Search for the cell housing the specified text and yield its [X, Y] center coordinate. 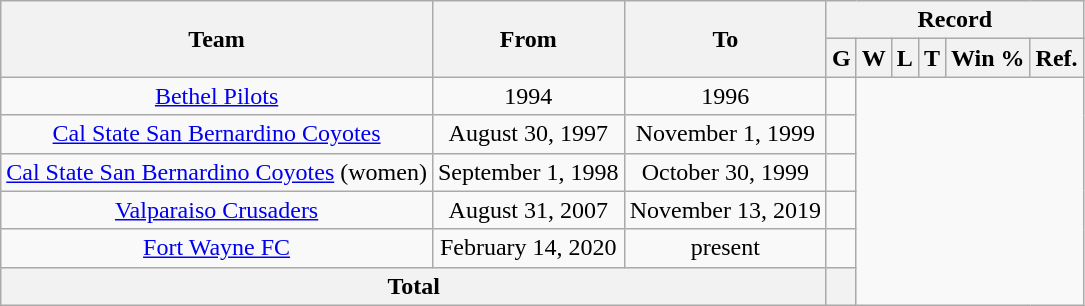
Fort Wayne FC [217, 248]
November 1, 1999 [725, 134]
February 14, 2020 [528, 248]
W [874, 58]
August 30, 1997 [528, 134]
present [725, 248]
Total [414, 286]
Bethel Pilots [217, 96]
Valparaiso Crusaders [217, 210]
Win % [988, 58]
L [904, 58]
Record [954, 20]
T [932, 58]
G [841, 58]
Cal State San Bernardino Coyotes [217, 134]
To [725, 39]
September 1, 1998 [528, 172]
October 30, 1999 [725, 172]
From [528, 39]
Cal State San Bernardino Coyotes (women) [217, 172]
November 13, 2019 [725, 210]
1996 [725, 96]
Ref. [1056, 58]
Team [217, 39]
August 31, 2007 [528, 210]
1994 [528, 96]
